Locate the cell with the specified text and output its [x, y] center coordinate. 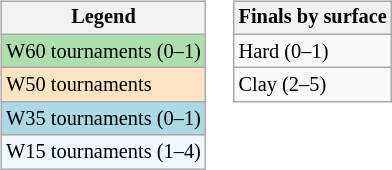
W35 tournaments (0–1) [103, 119]
W15 tournaments (1–4) [103, 152]
Finals by surface [313, 18]
Legend [103, 18]
Hard (0–1) [313, 51]
W60 tournaments (0–1) [103, 51]
W50 tournaments [103, 85]
Clay (2–5) [313, 85]
